For the text-containing cell, return its midpoint in [X, Y] coordinate format. 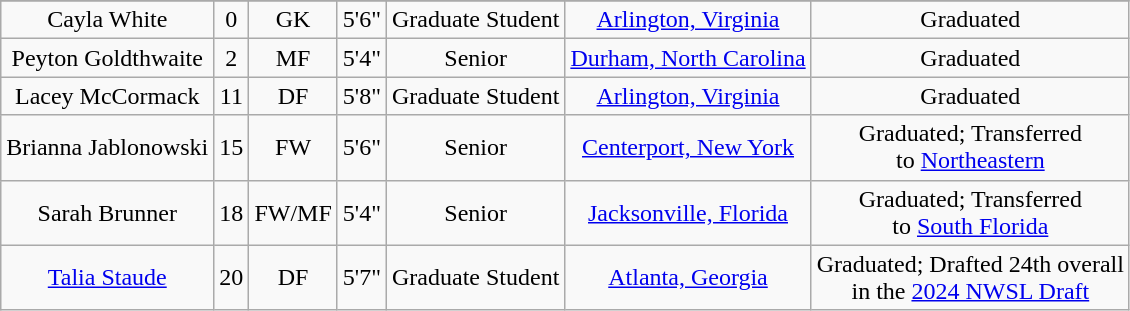
5'7" [362, 278]
Brianna Jablonowski [108, 148]
Talia Staude [108, 278]
Graduated; Drafted 24th overallin the 2024 NWSL Draft [970, 278]
Cayla White [108, 20]
Sarah Brunner [108, 212]
FW [293, 148]
Atlanta, Georgia [688, 278]
MF [293, 58]
15 [232, 148]
Peyton Goldthwaite [108, 58]
Durham, North Carolina [688, 58]
Jacksonville, Florida [688, 212]
0 [232, 20]
Centerport, New York [688, 148]
2 [232, 58]
GK [293, 20]
18 [232, 212]
11 [232, 96]
Graduated; Transferredto South Florida [970, 212]
5'8" [362, 96]
20 [232, 278]
FW/MF [293, 212]
Lacey McCormack [108, 96]
Graduated; Transferredto Northeastern [970, 148]
